From the cell containing the given text, extract its center point as [X, Y] coordinate. 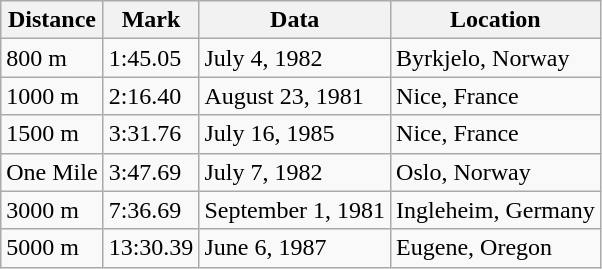
2:16.40 [151, 96]
July 7, 1982 [295, 172]
13:30.39 [151, 248]
July 4, 1982 [295, 58]
1:45.05 [151, 58]
3:47.69 [151, 172]
Byrkjelo, Norway [496, 58]
Data [295, 20]
1000 m [52, 96]
June 6, 1987 [295, 248]
Oslo, Norway [496, 172]
7:36.69 [151, 210]
Location [496, 20]
One Mile [52, 172]
5000 m [52, 248]
3:31.76 [151, 134]
800 m [52, 58]
July 16, 1985 [295, 134]
Eugene, Oregon [496, 248]
Ingleheim, Germany [496, 210]
1500 m [52, 134]
Distance [52, 20]
August 23, 1981 [295, 96]
Mark [151, 20]
September 1, 1981 [295, 210]
3000 m [52, 210]
